Extract the (x, y) coordinate from the center of the cell holding the provided text.  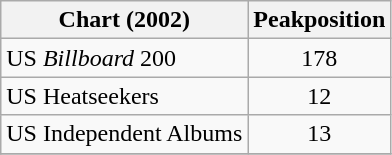
Peakposition (320, 20)
Chart (2002) (124, 20)
US Heatseekers (124, 96)
US Billboard 200 (124, 58)
178 (320, 58)
US Independent Albums (124, 134)
13 (320, 134)
12 (320, 96)
